Identify which cell holds the provided text, then report its [x, y] central coordinate. 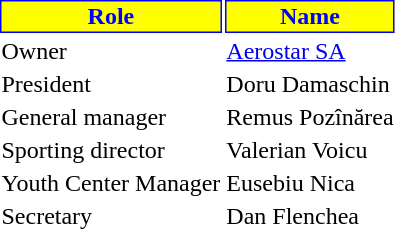
Remus Pozînărea [310, 117]
Youth Center Manager [111, 183]
Role [111, 16]
Eusebiu Nica [310, 183]
Valerian Voicu [310, 150]
Doru Damaschin [310, 84]
Owner [111, 51]
President [111, 84]
Aerostar SA [310, 51]
General manager [111, 117]
Name [310, 16]
Sporting director [111, 150]
